Identify which cell holds the provided text, then report its (X, Y) central coordinate. 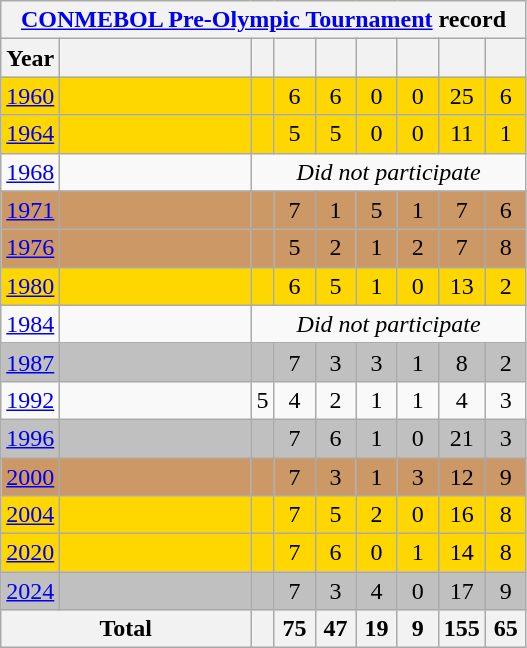
2024 (30, 591)
1971 (30, 210)
CONMEBOL Pre-Olympic Tournament record (264, 20)
12 (462, 477)
2004 (30, 515)
1964 (30, 134)
1996 (30, 438)
13 (462, 286)
1984 (30, 324)
25 (462, 96)
Year (30, 58)
1980 (30, 286)
11 (462, 134)
14 (462, 553)
2000 (30, 477)
19 (376, 629)
1987 (30, 362)
1992 (30, 400)
Total (126, 629)
65 (506, 629)
16 (462, 515)
1976 (30, 248)
155 (462, 629)
47 (336, 629)
75 (294, 629)
21 (462, 438)
1968 (30, 172)
2020 (30, 553)
1960 (30, 96)
17 (462, 591)
